Output the [X, Y] coordinate of the center of the cell containing the given text.  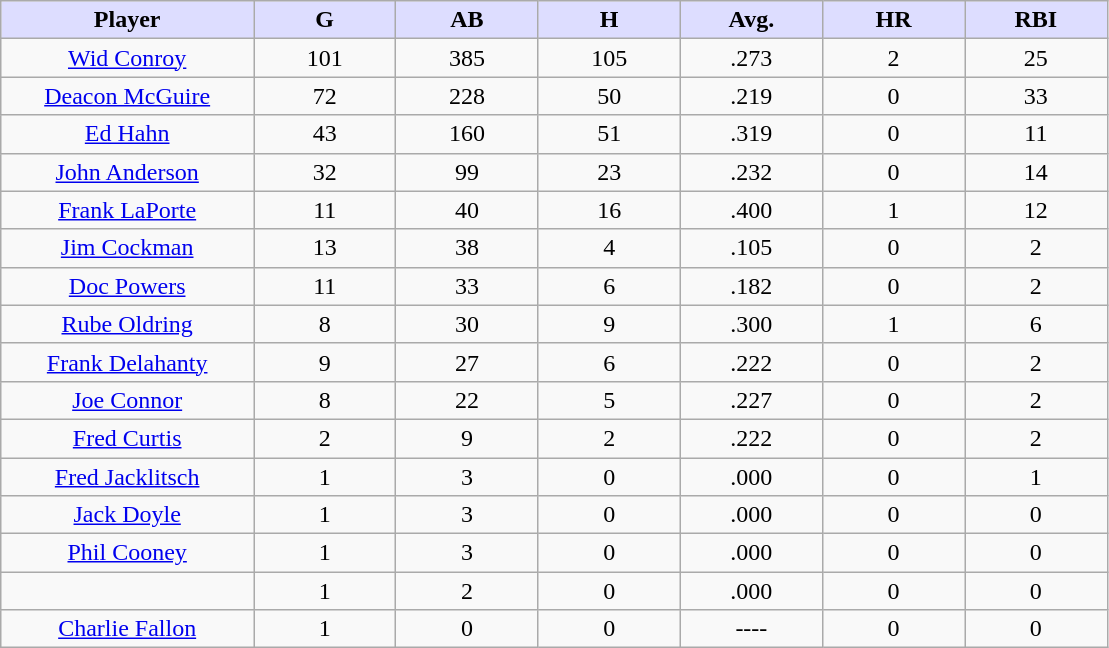
4 [609, 248]
.232 [751, 172]
12 [1036, 210]
Deacon McGuire [128, 96]
.105 [751, 248]
.400 [751, 210]
Joe Connor [128, 400]
13 [325, 248]
Fred Curtis [128, 438]
John Anderson [128, 172]
385 [467, 58]
Fred Jacklitsch [128, 477]
Frank LaPorte [128, 210]
72 [325, 96]
Avg. [751, 20]
228 [467, 96]
22 [467, 400]
.319 [751, 134]
25 [1036, 58]
101 [325, 58]
Ed Hahn [128, 134]
Charlie Fallon [128, 629]
43 [325, 134]
23 [609, 172]
Jack Doyle [128, 515]
32 [325, 172]
Phil Cooney [128, 553]
30 [467, 324]
5 [609, 400]
AB [467, 20]
.300 [751, 324]
.227 [751, 400]
Doc Powers [128, 286]
H [609, 20]
40 [467, 210]
160 [467, 134]
Frank Delahanty [128, 362]
Jim Cockman [128, 248]
Rube Oldring [128, 324]
.219 [751, 96]
38 [467, 248]
---- [751, 629]
16 [609, 210]
HR [893, 20]
50 [609, 96]
G [325, 20]
51 [609, 134]
27 [467, 362]
.182 [751, 286]
Wid Conroy [128, 58]
105 [609, 58]
.273 [751, 58]
Player [128, 20]
99 [467, 172]
14 [1036, 172]
RBI [1036, 20]
